Search for the cell housing the specified text and yield its (x, y) center coordinate. 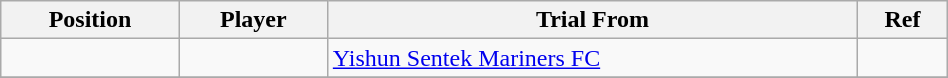
Position (90, 20)
Player (253, 20)
Yishun Sentek Mariners FC (592, 58)
Ref (903, 20)
Trial From (592, 20)
